Locate the cell with the specified text and output its (X, Y) center coordinate. 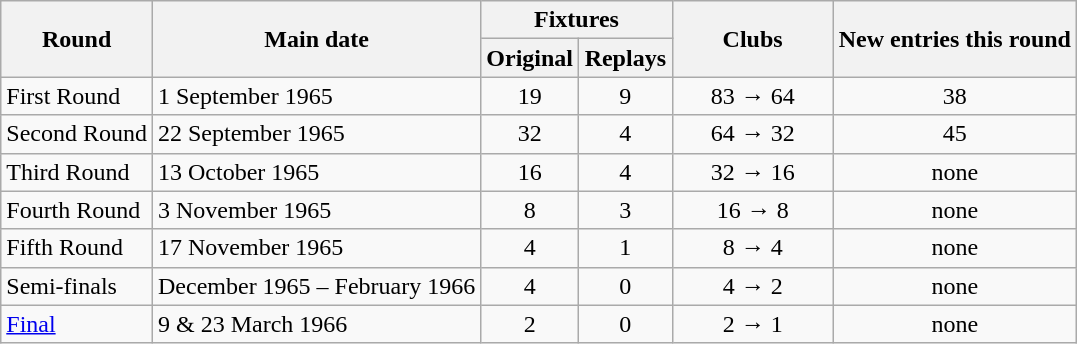
Third Round (77, 172)
First Round (77, 96)
2 → 1 (752, 324)
16 → 8 (752, 210)
38 (954, 96)
Original (530, 58)
16 (530, 172)
1 (626, 248)
Fourth Round (77, 210)
Main date (316, 39)
Final (77, 324)
8 (530, 210)
9 & 23 March 1966 (316, 324)
9 (626, 96)
19 (530, 96)
8 → 4 (752, 248)
3 November 1965 (316, 210)
2 (530, 324)
45 (954, 134)
Semi-finals (77, 286)
New entries this round (954, 39)
22 September 1965 (316, 134)
Fifth Round (77, 248)
Replays (626, 58)
3 (626, 210)
Clubs (752, 39)
13 October 1965 (316, 172)
4 → 2 (752, 286)
Second Round (77, 134)
64 → 32 (752, 134)
December 1965 – February 1966 (316, 286)
32 → 16 (752, 172)
Fixtures (576, 20)
Round (77, 39)
1 September 1965 (316, 96)
32 (530, 134)
83 → 64 (752, 96)
17 November 1965 (316, 248)
